Detect which cell encompasses the target text, then output its (x, y) center coordinate. 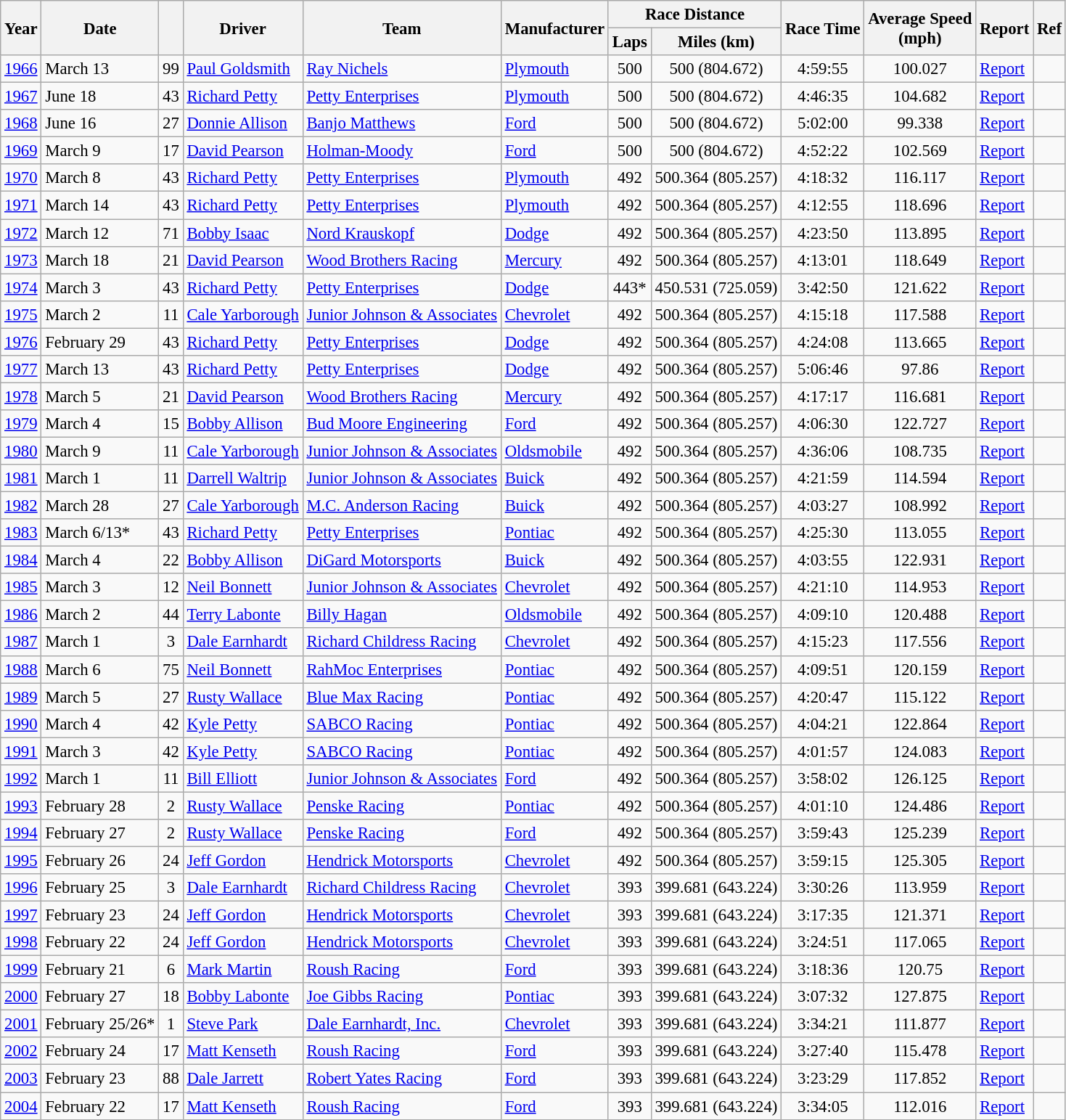
4:12:55 (823, 205)
March 12 (100, 233)
118.696 (920, 205)
4:59:55 (823, 69)
4:01:57 (823, 751)
March 8 (100, 178)
March 18 (100, 260)
125.239 (920, 833)
2004 (21, 1106)
1973 (21, 260)
1969 (21, 151)
3:23:29 (823, 1079)
102.569 (920, 151)
450.531 (725.059) (716, 287)
1986 (21, 615)
1992 (21, 779)
4:21:59 (823, 478)
4:21:10 (823, 587)
1970 (21, 178)
Miles (km) (716, 42)
4:24:08 (823, 342)
Nord Krauskopf (402, 233)
June 18 (100, 97)
4:23:50 (823, 233)
4:36:06 (823, 451)
118.649 (920, 260)
1989 (21, 697)
116.117 (920, 178)
120.488 (920, 615)
112.016 (920, 1106)
February 24 (100, 1052)
February 25 (100, 888)
44 (171, 615)
113.665 (920, 342)
February 25/26* (100, 1024)
Driver (242, 28)
Average Speed(mph) (920, 28)
4:06:30 (823, 424)
1980 (21, 451)
125.305 (920, 860)
120.75 (920, 970)
108.992 (920, 506)
97.86 (920, 369)
Team (402, 28)
1999 (21, 970)
Dale Earnhardt, Inc. (402, 1024)
2002 (21, 1052)
4:13:01 (823, 260)
1983 (21, 533)
Paul Goldsmith (242, 69)
5:02:00 (823, 123)
113.959 (920, 888)
1 (171, 1024)
1988 (21, 669)
4:17:17 (823, 396)
1976 (21, 342)
1975 (21, 314)
February 21 (100, 970)
113.895 (920, 233)
1982 (21, 506)
Bill Elliott (242, 779)
Laps (630, 42)
Billy Hagan (402, 615)
1993 (21, 806)
1991 (21, 751)
99 (171, 69)
4:18:32 (823, 178)
1990 (21, 724)
3:07:32 (823, 997)
Darrell Waltrip (242, 478)
Ray Nichels (402, 69)
126.125 (920, 779)
121.622 (920, 287)
M.C. Anderson Racing (402, 506)
March 6/13* (100, 533)
3:30:26 (823, 888)
111.877 (920, 1024)
1968 (21, 123)
Date (100, 28)
4:52:22 (823, 151)
1985 (21, 587)
1974 (21, 287)
Robert Yates Racing (402, 1079)
75 (171, 669)
Year (21, 28)
127.875 (920, 997)
2000 (21, 997)
Bud Moore Engineering (402, 424)
Banjo Matthews (402, 123)
Steve Park (242, 1024)
1997 (21, 915)
2003 (21, 1079)
1977 (21, 369)
4:09:10 (823, 615)
4:15:23 (823, 642)
1971 (21, 205)
113.055 (920, 533)
1994 (21, 833)
March 14 (100, 205)
Holman-Moody (402, 151)
22 (171, 560)
4:04:21 (823, 724)
117.065 (920, 942)
18 (171, 997)
104.682 (920, 97)
3:34:21 (823, 1024)
Race Distance (694, 15)
4:03:55 (823, 560)
4:09:51 (823, 669)
4:25:30 (823, 533)
4:03:27 (823, 506)
5:06:46 (823, 369)
1995 (21, 860)
1972 (21, 233)
124.083 (920, 751)
121.371 (920, 915)
Race Time (823, 28)
3:59:15 (823, 860)
120.159 (920, 669)
12 (171, 587)
1966 (21, 69)
1978 (21, 396)
100.027 (920, 69)
Dale Jarrett (242, 1079)
6 (171, 970)
3:58:02 (823, 779)
3:17:35 (823, 915)
March 28 (100, 506)
122.864 (920, 724)
Blue Max Racing (402, 697)
Bobby Labonte (242, 997)
122.727 (920, 424)
117.556 (920, 642)
114.953 (920, 587)
4:20:47 (823, 697)
Joe Gibbs Racing (402, 997)
1996 (21, 888)
February 28 (100, 806)
Donnie Allison (242, 123)
15 (171, 424)
124.486 (920, 806)
Terry Labonte (242, 615)
3:27:40 (823, 1052)
2001 (21, 1024)
4:15:18 (823, 314)
Mark Martin (242, 970)
3:59:43 (823, 833)
March 6 (100, 669)
116.681 (920, 396)
4:46:35 (823, 97)
4:01:10 (823, 806)
115.478 (920, 1052)
88 (171, 1079)
1987 (21, 642)
February 29 (100, 342)
3:42:50 (823, 287)
1981 (21, 478)
1984 (21, 560)
Bobby Isaac (242, 233)
February 26 (100, 860)
115.122 (920, 697)
99.338 (920, 123)
Ref (1049, 28)
117.588 (920, 314)
71 (171, 233)
1967 (21, 97)
1979 (21, 424)
1998 (21, 942)
122.931 (920, 560)
3:18:36 (823, 970)
108.735 (920, 451)
117.852 (920, 1079)
3:24:51 (823, 942)
3:34:05 (823, 1106)
RahMoc Enterprises (402, 669)
443* (630, 287)
DiGard Motorsports (402, 560)
114.594 (920, 478)
Manufacturer (554, 28)
June 16 (100, 123)
